Provide the [X, Y] coordinate of the cell's center where the given text is located.  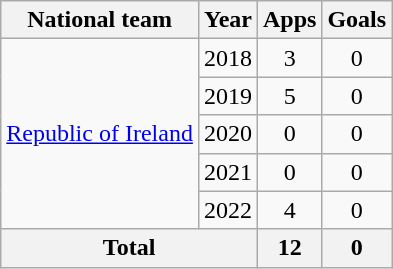
2021 [228, 172]
Total [130, 248]
Apps [289, 20]
Year [228, 20]
Republic of Ireland [100, 134]
2018 [228, 58]
5 [289, 96]
4 [289, 210]
3 [289, 58]
2019 [228, 96]
National team [100, 20]
Goals [357, 20]
2022 [228, 210]
12 [289, 248]
2020 [228, 134]
